Capture the cell that displays the provided text and extract its [X, Y] central coordinate. 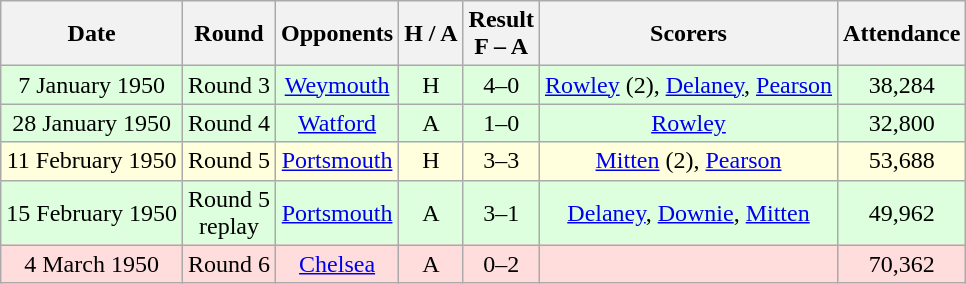
38,284 [902, 85]
Round 5replay [228, 212]
1–0 [501, 123]
Round 5 [228, 161]
11 February 1950 [92, 161]
Attendance [902, 34]
Weymouth [338, 85]
53,688 [902, 161]
Rowley (2), Delaney, Pearson [688, 85]
4 March 1950 [92, 264]
Delaney, Downie, Mitten [688, 212]
0–2 [501, 264]
32,800 [902, 123]
Mitten (2), Pearson [688, 161]
28 January 1950 [92, 123]
4–0 [501, 85]
3–1 [501, 212]
Round 6 [228, 264]
Opponents [338, 34]
Scorers [688, 34]
49,962 [902, 212]
Round 3 [228, 85]
15 February 1950 [92, 212]
Round 4 [228, 123]
7 January 1950 [92, 85]
Rowley [688, 123]
Chelsea [338, 264]
ResultF – A [501, 34]
Round [228, 34]
Date [92, 34]
H / A [431, 34]
3–3 [501, 161]
70,362 [902, 264]
Watford [338, 123]
